Find where the given text appears and provide that cell's center as [X, Y] coordinate. 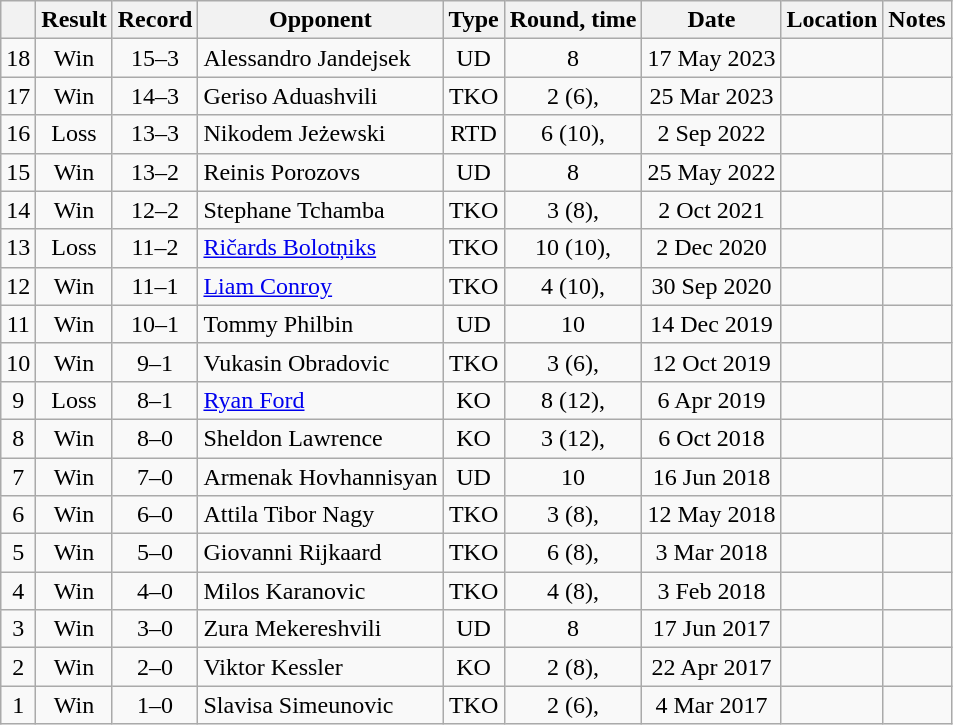
3 (12), [573, 438]
18 [18, 58]
6 (10), [573, 134]
17 [18, 96]
14–3 [155, 96]
12 [18, 286]
2 (8), [573, 667]
4–0 [155, 591]
11–2 [155, 248]
Result [74, 20]
Zura Mekereshvili [320, 629]
25 Mar 2023 [712, 96]
Armenak Hovhannisyan [320, 477]
Milos Karanovic [320, 591]
10 (10), [573, 248]
13–3 [155, 134]
9–1 [155, 362]
25 May 2022 [712, 172]
13 [18, 248]
3 Feb 2018 [712, 591]
Round, time [573, 20]
15–3 [155, 58]
Alessandro Jandejsek [320, 58]
6 (8), [573, 553]
2–0 [155, 667]
4 (10), [573, 286]
Nikodem Jeżewski [320, 134]
Attila Tibor Nagy [320, 515]
3 (6), [573, 362]
10–1 [155, 324]
4 [18, 591]
2 Oct 2021 [712, 210]
14 Dec 2019 [712, 324]
RTD [474, 134]
6 [18, 515]
11–1 [155, 286]
3 Mar 2018 [712, 553]
Vukasin Obradovic [320, 362]
Reinis Porozovs [320, 172]
16 Jun 2018 [712, 477]
4 Mar 2017 [712, 705]
Location [832, 20]
12 Oct 2019 [712, 362]
Stephane Tchamba [320, 210]
Slavisa Simeunovic [320, 705]
13–2 [155, 172]
6 Apr 2019 [712, 400]
8–1 [155, 400]
3–0 [155, 629]
Giovanni Rijkaard [320, 553]
17 Jun 2017 [712, 629]
22 Apr 2017 [712, 667]
Viktor Kessler [320, 667]
6–0 [155, 515]
12 May 2018 [712, 515]
1–0 [155, 705]
5 [18, 553]
9 [18, 400]
15 [18, 172]
2 [18, 667]
1 [18, 705]
Liam Conroy [320, 286]
11 [18, 324]
17 May 2023 [712, 58]
2 Sep 2022 [712, 134]
30 Sep 2020 [712, 286]
2 Dec 2020 [712, 248]
Sheldon Lawrence [320, 438]
7 [18, 477]
Notes [917, 20]
Date [712, 20]
4 (8), [573, 591]
Ryan Ford [320, 400]
7–0 [155, 477]
16 [18, 134]
Opponent [320, 20]
12–2 [155, 210]
Type [474, 20]
5–0 [155, 553]
Record [155, 20]
8 (12), [573, 400]
Tommy Philbin [320, 324]
6 Oct 2018 [712, 438]
Geriso Aduashvili [320, 96]
Ričards Bolotņiks [320, 248]
3 [18, 629]
8–0 [155, 438]
14 [18, 210]
